Locate the cell with the specified text and output its (X, Y) center coordinate. 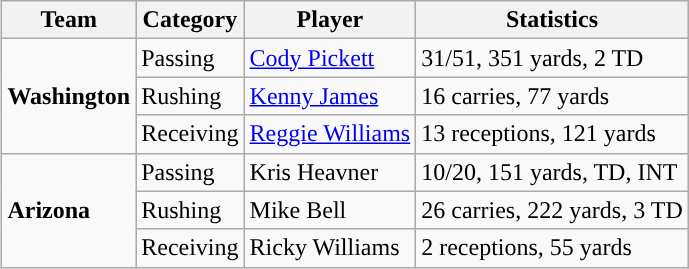
10/20, 151 yards, TD, INT (552, 172)
Player (330, 20)
Arizona (69, 210)
Mike Bell (330, 210)
16 carries, 77 yards (552, 96)
13 receptions, 121 yards (552, 134)
Reggie Williams (330, 134)
Washington (69, 96)
Statistics (552, 20)
2 receptions, 55 yards (552, 248)
Category (190, 20)
31/51, 351 yards, 2 TD (552, 58)
Ricky Williams (330, 248)
Cody Pickett (330, 58)
Kenny James (330, 96)
Team (69, 20)
26 carries, 222 yards, 3 TD (552, 210)
Kris Heavner (330, 172)
